Pinpoint the cell where the given text exists, returning its [X, Y] midpoint coordinate. 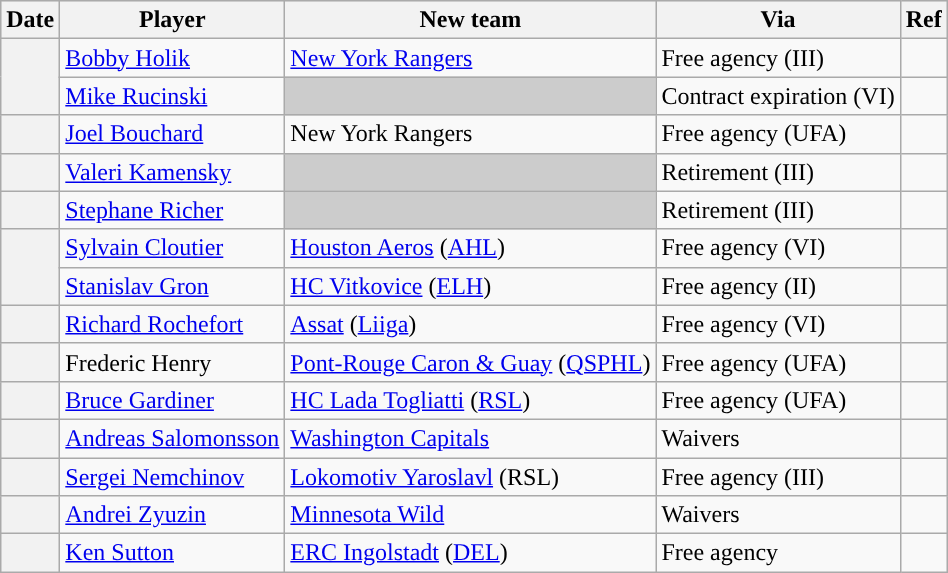
Sergei Nemchinov [172, 477]
Andrei Zyuzin [172, 515]
Joel Bouchard [172, 134]
Sylvain Cloutier [172, 248]
Bobby Holik [172, 58]
Frederic Henry [172, 362]
Free agency [778, 553]
Date [30, 20]
Pont-Rouge Caron & Guay (QSPHL) [470, 362]
Lokomotiv Yaroslavl (RSL) [470, 477]
Bruce Gardiner [172, 400]
Washington Capitals [470, 438]
Stanislav Gron [172, 286]
Ken Sutton [172, 553]
New team [470, 20]
Andreas Salomonsson [172, 438]
Valeri Kamensky [172, 172]
Player [172, 20]
Stephane Richer [172, 210]
Contract expiration (VI) [778, 96]
Houston Aeros (AHL) [470, 248]
Via [778, 20]
HC Lada Togliatti (RSL) [470, 400]
Ref [924, 20]
Free agency (II) [778, 286]
Assat (Liiga) [470, 324]
Richard Rochefort [172, 324]
HC Vitkovice (ELH) [470, 286]
Minnesota Wild [470, 515]
ERC Ingolstadt (DEL) [470, 553]
Mike Rucinski [172, 96]
